Extract the [X, Y] coordinate from the center of the cell holding the provided text.  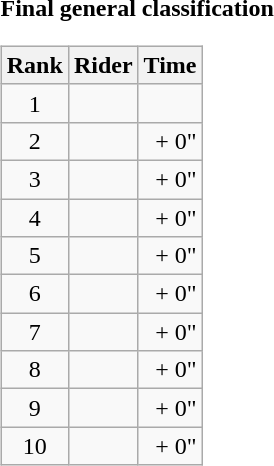
7 [34, 332]
1 [34, 103]
Time [170, 65]
4 [34, 217]
2 [34, 141]
6 [34, 294]
Rank [34, 65]
Rider [103, 65]
10 [34, 446]
3 [34, 179]
9 [34, 408]
5 [34, 256]
8 [34, 370]
